Identify which cell holds the provided text, then report its (X, Y) central coordinate. 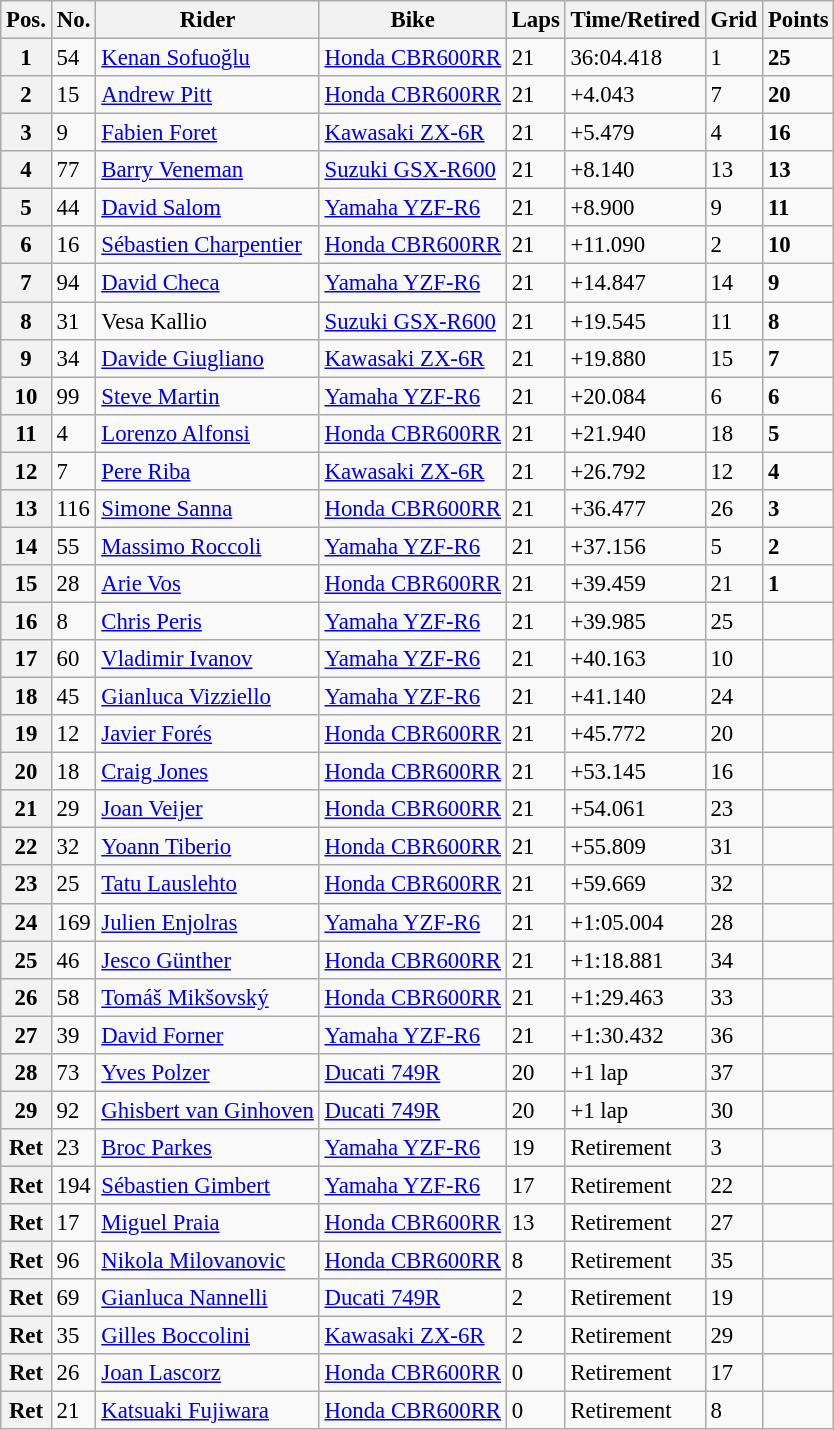
30 (734, 1110)
Bike (412, 20)
Jesco Günther (208, 960)
+54.061 (635, 809)
+26.792 (635, 471)
Katsuaki Fujiwara (208, 1411)
54 (74, 58)
Pos. (26, 20)
+1:05.004 (635, 922)
99 (74, 396)
Julien Enjolras (208, 922)
David Forner (208, 1035)
44 (74, 208)
Joan Veijer (208, 809)
Sébastien Charpentier (208, 245)
Nikola Milovanovic (208, 1261)
+45.772 (635, 734)
Andrew Pitt (208, 95)
36:04.418 (635, 58)
58 (74, 997)
33 (734, 997)
+41.140 (635, 697)
+11.090 (635, 245)
Gilles Boccolini (208, 1336)
+21.940 (635, 433)
96 (74, 1261)
+5.479 (635, 133)
169 (74, 922)
+59.669 (635, 885)
No. (74, 20)
Davide Giugliano (208, 358)
Tatu Lauslehto (208, 885)
+1:18.881 (635, 960)
Grid (734, 20)
David Salom (208, 208)
Points (798, 20)
Rider (208, 20)
37 (734, 1073)
94 (74, 283)
Broc Parkes (208, 1148)
+37.156 (635, 546)
116 (74, 509)
+1:29.463 (635, 997)
+39.459 (635, 584)
39 (74, 1035)
+36.477 (635, 509)
36 (734, 1035)
Barry Veneman (208, 170)
+19.880 (635, 358)
+55.809 (635, 847)
Simone Sanna (208, 509)
Vladimir Ivanov (208, 659)
Craig Jones (208, 772)
Joan Lascorz (208, 1373)
Miguel Praia (208, 1223)
+8.140 (635, 170)
David Checa (208, 283)
Gianluca Nannelli (208, 1298)
73 (74, 1073)
55 (74, 546)
60 (74, 659)
Pere Riba (208, 471)
+19.545 (635, 321)
+14.847 (635, 283)
Yoann Tiberio (208, 847)
Laps (536, 20)
Steve Martin (208, 396)
Tomáš Mikšovský (208, 997)
Arie Vos (208, 584)
77 (74, 170)
+4.043 (635, 95)
Fabien Foret (208, 133)
+8.900 (635, 208)
+40.163 (635, 659)
+1:30.432 (635, 1035)
92 (74, 1110)
+53.145 (635, 772)
Time/Retired (635, 20)
Massimo Roccoli (208, 546)
194 (74, 1185)
45 (74, 697)
69 (74, 1298)
+39.985 (635, 621)
Yves Polzer (208, 1073)
Javier Forés (208, 734)
Gianluca Vizziello (208, 697)
+20.084 (635, 396)
Kenan Sofuoğlu (208, 58)
Lorenzo Alfonsi (208, 433)
46 (74, 960)
Ghisbert van Ginhoven (208, 1110)
Chris Peris (208, 621)
Vesa Kallio (208, 321)
Sébastien Gimbert (208, 1185)
